For the text-containing cell, return its midpoint in (x, y) coordinate format. 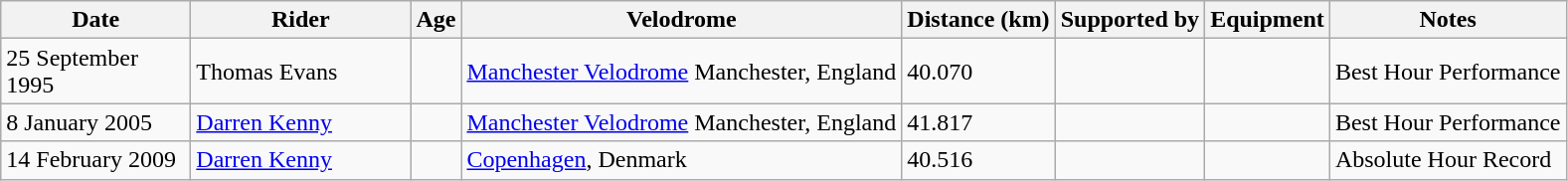
Velodrome (682, 20)
Thomas Evans (300, 72)
Equipment (1268, 20)
Rider (300, 20)
41.817 (978, 122)
40.070 (978, 72)
Date (95, 20)
Notes (1448, 20)
Distance (km) (978, 20)
40.516 (978, 160)
8 January 2005 (95, 122)
Supported by (1130, 20)
25 September 1995 (95, 72)
Copenhagen, Denmark (682, 160)
14 February 2009 (95, 160)
Age (436, 20)
Absolute Hour Record (1448, 160)
